Provide the [x, y] coordinate of the cell's center where the given text is located.  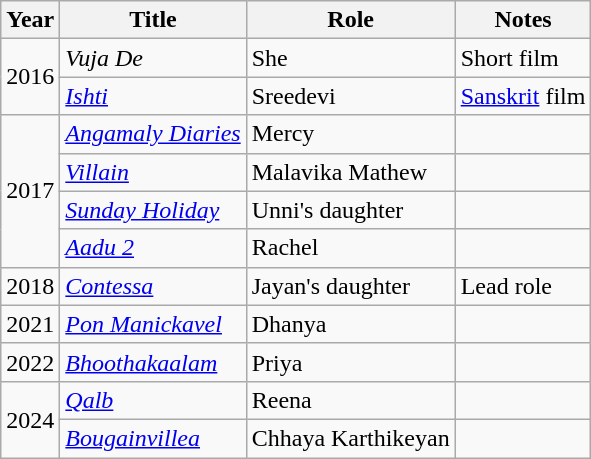
Reena [350, 400]
Malavika Mathew [350, 172]
Role [350, 20]
Mercy [350, 134]
Qalb [153, 400]
2022 [30, 362]
Bougainvillea [153, 438]
Bhoothakaalam [153, 362]
2016 [30, 77]
Pon Manickavel [153, 324]
Vuja De [153, 58]
Sanskrit film [523, 96]
Short film [523, 58]
Lead role [523, 286]
Sreedevi [350, 96]
Unni's daughter [350, 210]
Rachel [350, 248]
Chhaya Karthikeyan [350, 438]
Villain [153, 172]
Sunday Holiday [153, 210]
2021 [30, 324]
Contessa [153, 286]
Priya [350, 362]
Dhanya [350, 324]
She [350, 58]
2017 [30, 191]
Aadu 2 [153, 248]
Notes [523, 20]
Ishti [153, 96]
Angamaly Diaries [153, 134]
2018 [30, 286]
2024 [30, 419]
Title [153, 20]
Year [30, 20]
Jayan's daughter [350, 286]
